Provide the [x, y] coordinate of the cell's center where the given text is located.  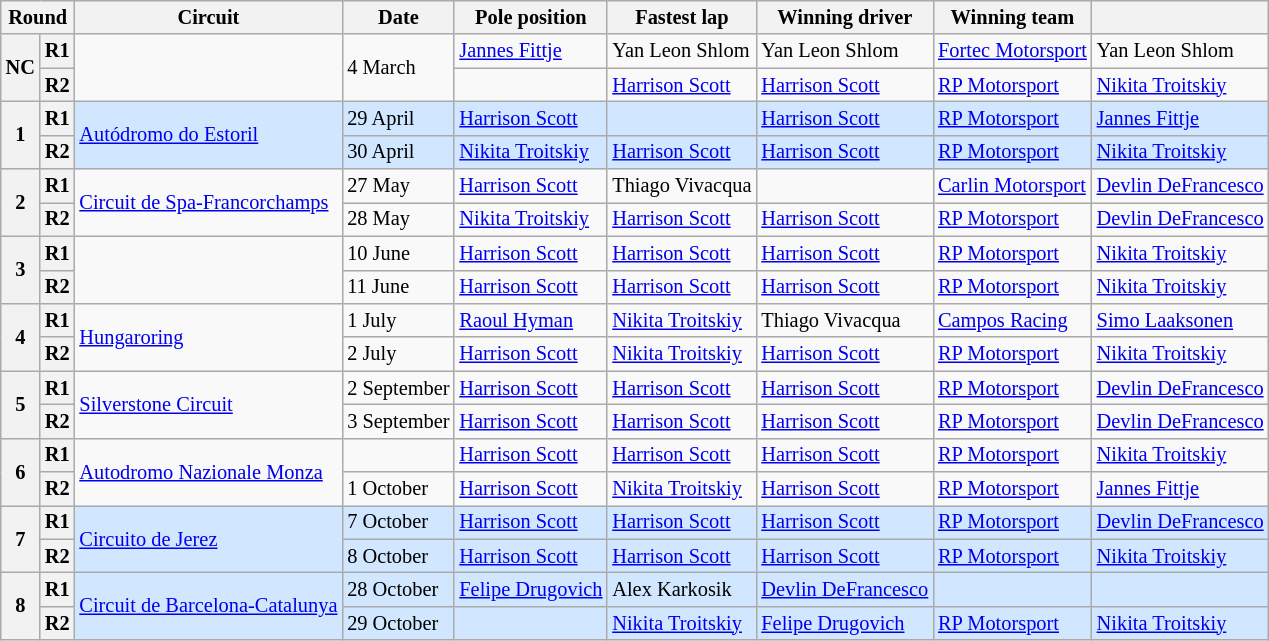
29 April [398, 118]
1 July [398, 320]
Date [398, 17]
8 October [398, 556]
Alex Karkosik [682, 589]
Fortec Motorsport [1012, 51]
28 May [398, 219]
Raoul Hyman [530, 320]
Winning driver [844, 17]
2 [20, 202]
Circuit de Barcelona-Catalunya [208, 606]
3 September [398, 421]
6 [20, 472]
Circuit de Spa-Francorchamps [208, 202]
1 October [398, 489]
8 [20, 606]
4 [20, 336]
Fastest lap [682, 17]
29 October [398, 623]
5 [20, 404]
2 September [398, 388]
10 June [398, 253]
Campos Racing [1012, 320]
7 [20, 538]
4 March [398, 68]
27 May [398, 186]
Circuito de Jerez [208, 538]
28 October [398, 589]
30 April [398, 152]
Circuit [208, 17]
Winning team [1012, 17]
Simo Laaksonen [1180, 320]
11 June [398, 287]
Autódromo do Estoril [208, 134]
Pole position [530, 17]
Autodromo Nazionale Monza [208, 472]
Hungaroring [208, 336]
Round [38, 17]
7 October [398, 522]
Carlin Motorsport [1012, 186]
NC [20, 68]
3 [20, 270]
Silverstone Circuit [208, 404]
2 July [398, 354]
1 [20, 134]
